For the text-containing cell, return its midpoint in [X, Y] coordinate format. 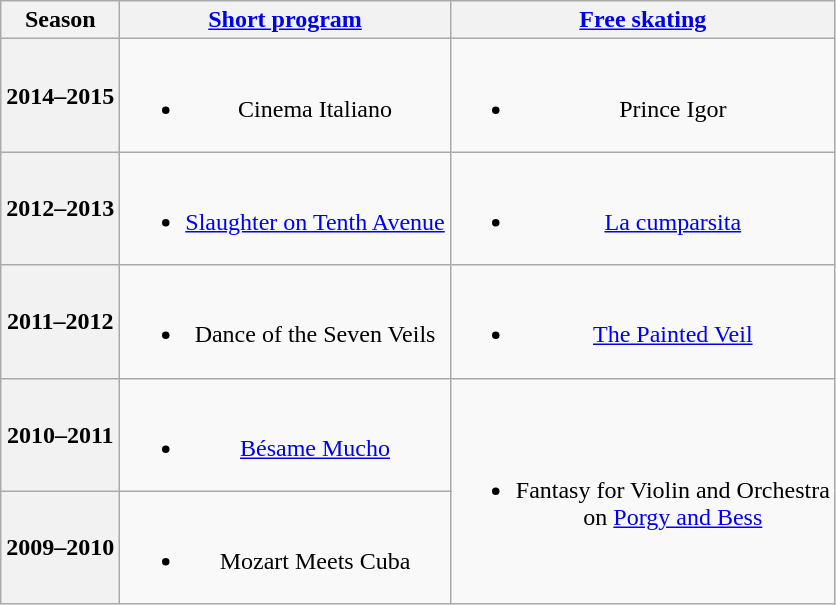
2011–2012 [60, 322]
2010–2011 [60, 434]
Mozart Meets Cuba [285, 548]
2009–2010 [60, 548]
Cinema Italiano [285, 96]
La cumparsita [642, 208]
2014–2015 [60, 96]
Short program [285, 20]
Dance of the Seven Veils [285, 322]
Slaughter on Tenth Avenue [285, 208]
The Painted Veil [642, 322]
Fantasy for Violin and Orchestra on Porgy and Bess [642, 491]
Prince Igor [642, 96]
Free skating [642, 20]
Season [60, 20]
Bésame Mucho [285, 434]
2012–2013 [60, 208]
